Determine the [X, Y] coordinate at the center of the cell enclosing the given text.  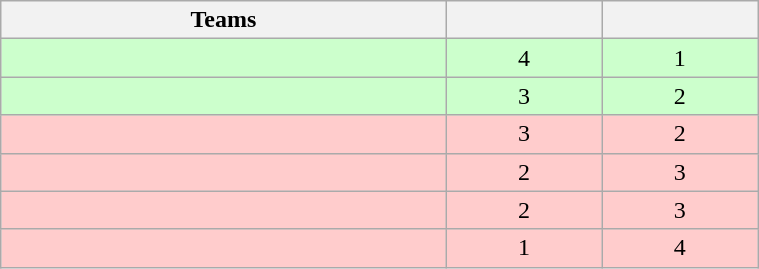
Teams [224, 20]
